Identify which cell holds the provided text, then report its (x, y) central coordinate. 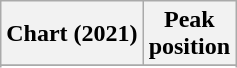
Peakposition (189, 34)
Chart (2021) (72, 34)
